From the cell containing the given text, extract its center point as [x, y] coordinate. 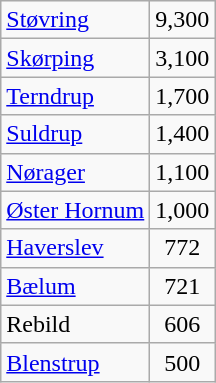
Støvring [76, 20]
Rebild [76, 324]
Haverslev [76, 248]
Suldrup [76, 134]
772 [182, 248]
500 [182, 362]
606 [182, 324]
Nørager [76, 172]
Bælum [76, 286]
Øster Hornum [76, 210]
9,300 [182, 20]
1,700 [182, 96]
1,100 [182, 172]
Blenstrup [76, 362]
3,100 [182, 58]
Skørping [76, 58]
Terndrup [76, 96]
721 [182, 286]
1,400 [182, 134]
1,000 [182, 210]
